For the text-containing cell, return its midpoint in (x, y) coordinate format. 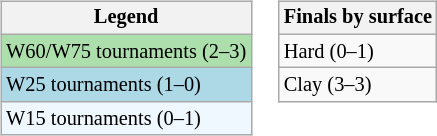
W25 tournaments (1–0) (126, 85)
Finals by surface (358, 18)
Clay (3–3) (358, 85)
W60/W75 tournaments (2–3) (126, 51)
W15 tournaments (0–1) (126, 119)
Hard (0–1) (358, 51)
Legend (126, 18)
